Determine the (X, Y) coordinate at the center of the cell enclosing the given text.  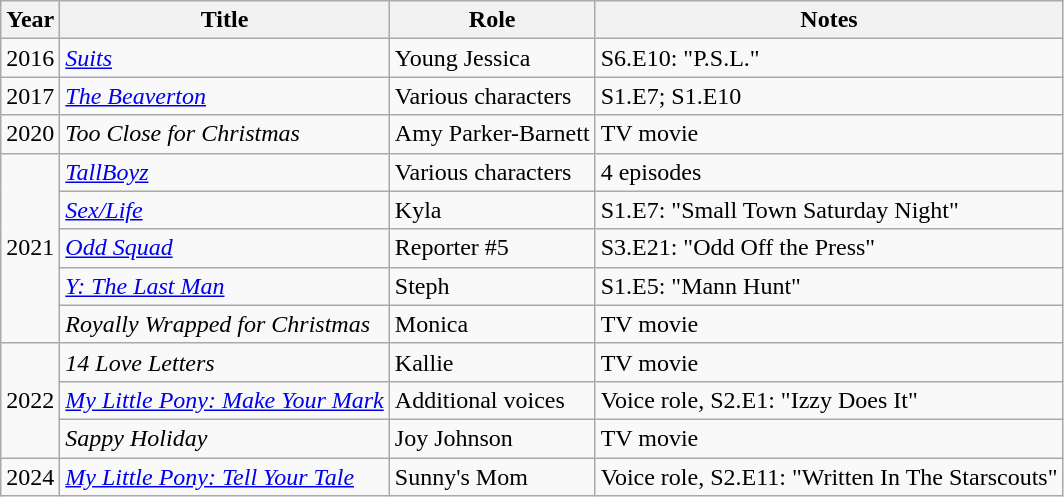
My Little Pony: Make Your Mark (224, 400)
4 episodes (829, 172)
Kyla (492, 210)
2022 (30, 400)
Too Close for Christmas (224, 134)
2021 (30, 248)
Title (224, 20)
2020 (30, 134)
2017 (30, 96)
Y: The Last Man (224, 286)
2024 (30, 477)
Role (492, 20)
Sex/Life (224, 210)
The Beaverton (224, 96)
Suits (224, 58)
Monica (492, 324)
S1.E7; S1.E10 (829, 96)
Kallie (492, 362)
Additional voices (492, 400)
Sunny's Mom (492, 477)
S1.E7: "Small Town Saturday Night" (829, 210)
Voice role, S2.E11: "Written In The Starscouts" (829, 477)
Voice role, S2.E1: "Izzy Does It" (829, 400)
S1.E5: "Mann Hunt" (829, 286)
S6.E10: "P.S.L." (829, 58)
Joy Johnson (492, 438)
TallBoyz (224, 172)
Amy Parker-Barnett (492, 134)
Notes (829, 20)
Year (30, 20)
S3.E21: "Odd Off the Press" (829, 248)
Sappy Holiday (224, 438)
Steph (492, 286)
Odd Squad (224, 248)
14 Love Letters (224, 362)
Royally Wrapped for Christmas (224, 324)
My Little Pony: Tell Your Tale (224, 477)
2016 (30, 58)
Reporter #5 (492, 248)
Young Jessica (492, 58)
